Detect which cell encompasses the target text, then output its (X, Y) center coordinate. 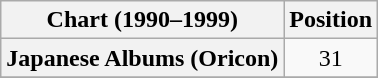
Japanese Albums (Oricon) (142, 58)
Position (331, 20)
31 (331, 58)
Chart (1990–1999) (142, 20)
